Identify which cell holds the provided text, then report its (X, Y) central coordinate. 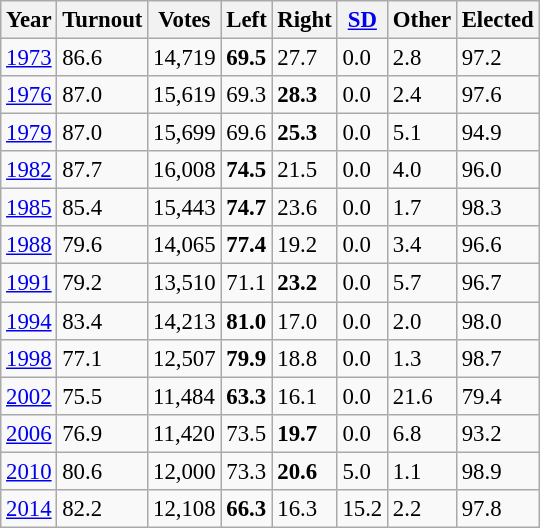
11,484 (184, 396)
80.6 (102, 471)
66.3 (246, 509)
21.6 (422, 396)
98.9 (498, 471)
6.8 (422, 433)
74.7 (246, 208)
94.9 (498, 133)
15,619 (184, 95)
97.6 (498, 95)
85.4 (102, 208)
96.6 (498, 245)
12,000 (184, 471)
15,443 (184, 208)
83.4 (102, 321)
14,213 (184, 321)
87.7 (102, 170)
Votes (184, 20)
Year (29, 20)
3.4 (422, 245)
19.2 (304, 245)
23.2 (304, 283)
1982 (29, 170)
12,108 (184, 509)
2006 (29, 433)
1979 (29, 133)
1.1 (422, 471)
4.0 (422, 170)
1998 (29, 358)
Left (246, 20)
86.6 (102, 58)
79.2 (102, 283)
Elected (498, 20)
1.3 (422, 358)
97.2 (498, 58)
14,719 (184, 58)
96.7 (498, 283)
77.4 (246, 245)
1976 (29, 95)
1988 (29, 245)
69.5 (246, 58)
16,008 (184, 170)
16.3 (304, 509)
2002 (29, 396)
98.7 (498, 358)
1985 (29, 208)
2010 (29, 471)
79.4 (498, 396)
82.2 (102, 509)
2014 (29, 509)
1.7 (422, 208)
SD (362, 20)
79.9 (246, 358)
5.7 (422, 283)
96.0 (498, 170)
5.0 (362, 471)
79.6 (102, 245)
17.0 (304, 321)
20.6 (304, 471)
2.8 (422, 58)
23.6 (304, 208)
73.3 (246, 471)
13,510 (184, 283)
1973 (29, 58)
1994 (29, 321)
12,507 (184, 358)
77.1 (102, 358)
18.8 (304, 358)
98.3 (498, 208)
73.5 (246, 433)
2.0 (422, 321)
81.0 (246, 321)
5.1 (422, 133)
76.9 (102, 433)
15,699 (184, 133)
71.1 (246, 283)
28.3 (304, 95)
98.0 (498, 321)
75.5 (102, 396)
Right (304, 20)
15.2 (362, 509)
97.8 (498, 509)
14,065 (184, 245)
11,420 (184, 433)
16.1 (304, 396)
Other (422, 20)
2.4 (422, 95)
Turnout (102, 20)
63.3 (246, 396)
2.2 (422, 509)
69.6 (246, 133)
21.5 (304, 170)
1991 (29, 283)
69.3 (246, 95)
93.2 (498, 433)
19.7 (304, 433)
25.3 (304, 133)
27.7 (304, 58)
74.5 (246, 170)
